Return the (x, y) coordinate for the center point of the cell that contains the specified text.  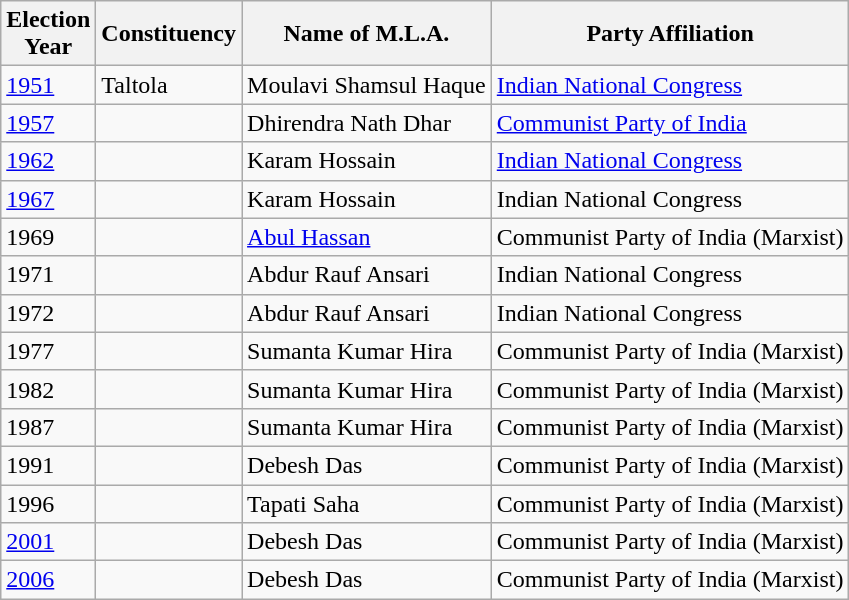
1969 (48, 237)
2001 (48, 542)
Moulavi Shamsul Haque (367, 85)
1977 (48, 351)
1957 (48, 123)
1972 (48, 313)
1996 (48, 503)
1951 (48, 85)
Party Affiliation (670, 34)
1987 (48, 427)
1971 (48, 275)
Name of M.L.A. (367, 34)
1962 (48, 161)
1982 (48, 389)
1967 (48, 199)
Constituency (169, 34)
Election Year (48, 34)
1991 (48, 465)
2006 (48, 580)
Tapati Saha (367, 503)
Abul Hassan (367, 237)
Communist Party of India (670, 123)
Taltola (169, 85)
Dhirendra Nath Dhar (367, 123)
